Capture the cell that displays the provided text and extract its [x, y] central coordinate. 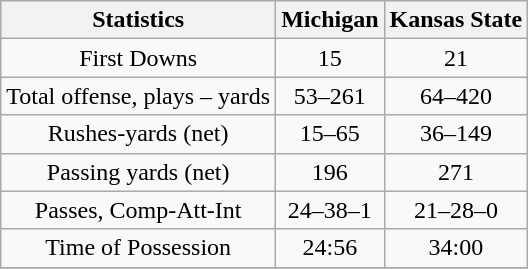
Michigan [330, 20]
Statistics [138, 20]
24:56 [330, 248]
First Downs [138, 58]
Passes, Comp-Att-Int [138, 210]
Total offense, plays – yards [138, 96]
15–65 [330, 134]
34:00 [456, 248]
Time of Possession [138, 248]
36–149 [456, 134]
Passing yards (net) [138, 172]
196 [330, 172]
Rushes-yards (net) [138, 134]
15 [330, 58]
21 [456, 58]
24–38–1 [330, 210]
64–420 [456, 96]
21–28–0 [456, 210]
271 [456, 172]
Kansas State [456, 20]
53–261 [330, 96]
